Capture the cell that displays the provided text and extract its [X, Y] central coordinate. 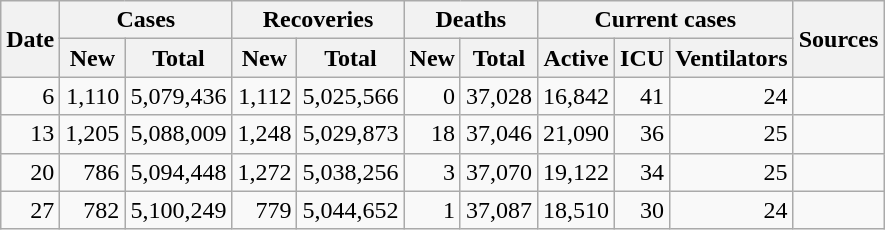
1,112 [264, 96]
27 [30, 210]
ICU [642, 58]
0 [432, 96]
5,079,436 [178, 96]
Ventilators [732, 58]
13 [30, 134]
Deaths [470, 20]
Active [576, 58]
5,029,873 [350, 134]
1,205 [92, 134]
1,272 [264, 172]
Current cases [665, 20]
6 [30, 96]
Sources [838, 39]
Date [30, 39]
19,122 [576, 172]
37,028 [498, 96]
1,110 [92, 96]
16,842 [576, 96]
Recoveries [318, 20]
30 [642, 210]
5,044,652 [350, 210]
36 [642, 134]
18 [432, 134]
779 [264, 210]
37,070 [498, 172]
3 [432, 172]
34 [642, 172]
1,248 [264, 134]
5,088,009 [178, 134]
5,094,448 [178, 172]
18,510 [576, 210]
5,025,566 [350, 96]
41 [642, 96]
37,087 [498, 210]
1 [432, 210]
37,046 [498, 134]
20 [30, 172]
Cases [146, 20]
782 [92, 210]
5,038,256 [350, 172]
21,090 [576, 134]
786 [92, 172]
5,100,249 [178, 210]
